For the text-containing cell, return its midpoint in (x, y) coordinate format. 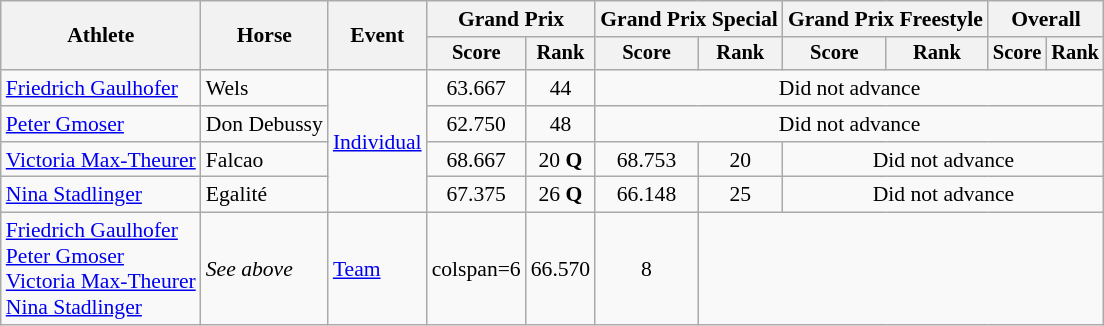
20 (740, 160)
Friedrich Gaulhofer (101, 88)
Team (378, 269)
Victoria Max-Theurer (101, 160)
Horse (264, 36)
66.570 (560, 269)
66.148 (646, 195)
Egalité (264, 195)
Event (378, 36)
Grand Prix Freestyle (886, 19)
62.750 (476, 124)
Peter Gmoser (101, 124)
Overall (1046, 19)
Falcao (264, 160)
26 Q (560, 195)
44 (560, 88)
Grand Prix Special (689, 19)
colspan=6 (476, 269)
Don Debussy (264, 124)
20 Q (560, 160)
68.667 (476, 160)
Friedrich GaulhoferPeter GmoserVictoria Max-TheurerNina Stadlinger (101, 269)
See above (264, 269)
48 (560, 124)
Individual (378, 141)
Wels (264, 88)
67.375 (476, 195)
63.667 (476, 88)
8 (646, 269)
Nina Stadlinger (101, 195)
Athlete (101, 36)
25 (740, 195)
68.753 (646, 160)
Grand Prix (512, 19)
